From the cell containing the given text, extract its center point as (X, Y) coordinate. 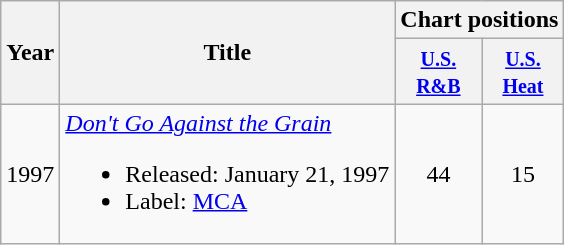
U.S.Heat (523, 72)
Year (30, 52)
15 (523, 174)
1997 (30, 174)
Chart positions (480, 20)
Title (228, 52)
U.S.R&B (438, 72)
Don't Go Against the GrainReleased: January 21, 1997Label: MCA (228, 174)
44 (438, 174)
